Output the [x, y] coordinate of the center of the cell containing the given text.  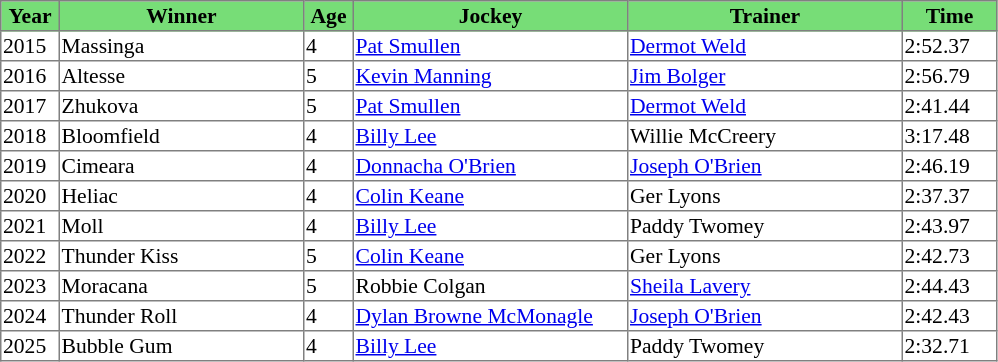
Jockey [490, 16]
3:17.48 [949, 136]
Altesse [181, 76]
Bloomfield [181, 136]
Willie McCreery [765, 136]
2:52.37 [949, 46]
Year [30, 16]
Thunder Kiss [181, 256]
2:44.43 [949, 286]
2025 [30, 346]
Age [329, 16]
2:42.73 [949, 256]
2:41.44 [949, 106]
2015 [30, 46]
Winner [181, 16]
Bubble Gum [181, 346]
2:37.37 [949, 196]
Dylan Browne McMonagle [490, 316]
Thunder Roll [181, 316]
Jim Bolger [765, 76]
Kevin Manning [490, 76]
Moll [181, 226]
Robbie Colgan [490, 286]
2:46.19 [949, 166]
2022 [30, 256]
Cimeara [181, 166]
2:32.71 [949, 346]
Moracana [181, 286]
Time [949, 16]
2016 [30, 76]
Sheila Lavery [765, 286]
2:43.97 [949, 226]
2:42.43 [949, 316]
2024 [30, 316]
2018 [30, 136]
2021 [30, 226]
Zhukova [181, 106]
Donnacha O'Brien [490, 166]
Trainer [765, 16]
Massinga [181, 46]
2023 [30, 286]
Heliac [181, 196]
2020 [30, 196]
2:56.79 [949, 76]
2017 [30, 106]
2019 [30, 166]
